Pinpoint the cell where the given text exists, returning its [x, y] midpoint coordinate. 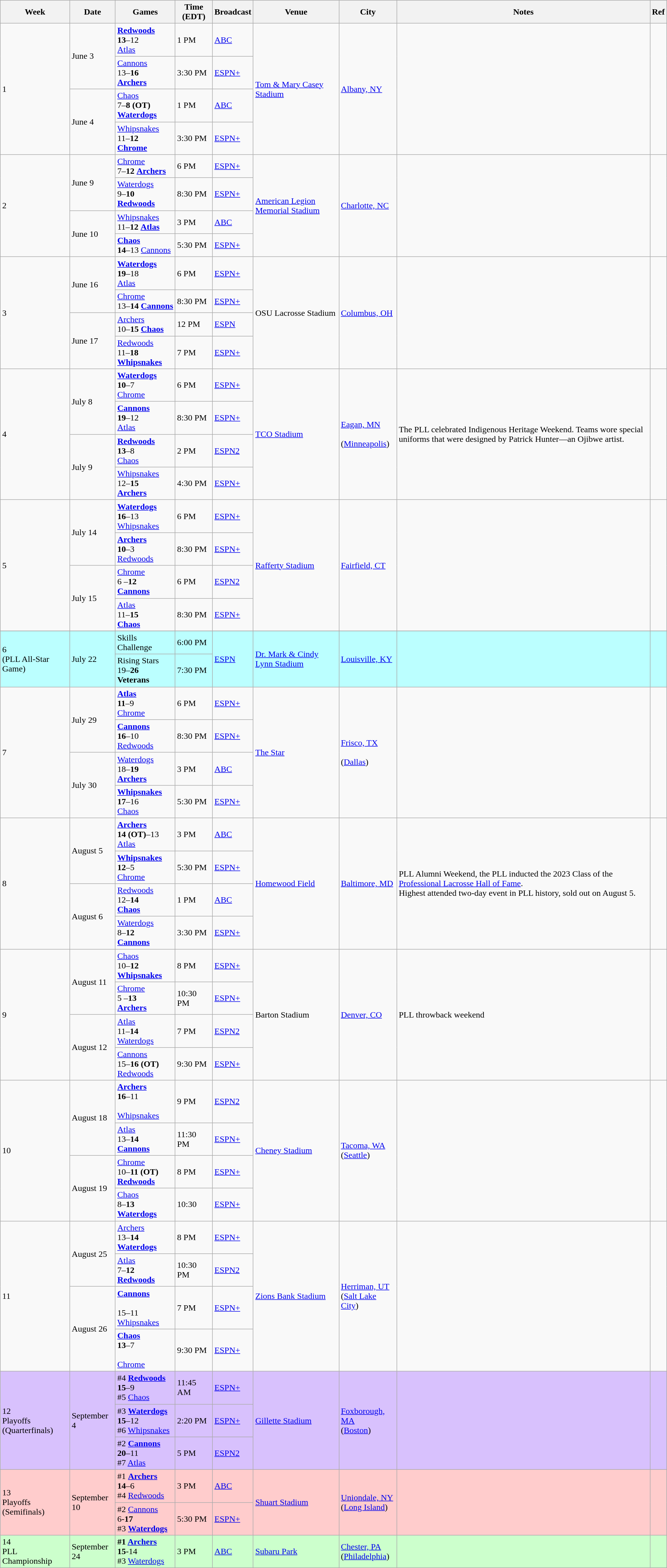
September 10 [93, 1502]
Time (EDT) [194, 12]
6(PLL All-Star Game) [35, 659]
Louisville, KY [368, 659]
#4 Redwoods15–9#5 Chaos [145, 1387]
Archers10–15 Chaos [145, 324]
June 4 [93, 122]
8 [35, 883]
5 [35, 565]
11:30 PM [194, 1139]
Cannons19–12Atlas [145, 418]
August 5 [93, 851]
Rising Stars19–26Veterans [145, 670]
10:30 [194, 1204]
Cheney Stadium [296, 1151]
TCO Stadium [296, 434]
Tom & Mary Casey Stadium [296, 89]
Atlas11–9Chrome [145, 703]
#2 Cannons6-17#3 Waterdogs [145, 1519]
Skills Challenge [145, 642]
Date [93, 12]
Ref [658, 12]
Venue [296, 12]
July 30 [93, 785]
Herriman, UT (Salt Lake City) [368, 1296]
Barton Stadium [296, 1015]
Shuart Stadium [296, 1502]
June 3 [93, 56]
July 22 [93, 659]
Whipsnakes12–5Chrome [145, 867]
June 10 [93, 234]
Waterdogs10–7Chrome [145, 385]
The Star [296, 752]
Frisco, TX(Dallas) [368, 752]
City [368, 12]
Homewood Field [296, 883]
Redwoods13–12Atlas [145, 40]
#3 Waterdogs15–12#6 Whipsnakes [145, 1421]
7:30 PM [194, 670]
Whipsnakes11–12Chrome [145, 138]
9 PM [194, 1102]
Week [35, 12]
7 [35, 752]
Chrome6 –12Cannons [145, 582]
Cannons13–16Archers [145, 73]
The PLL celebrated Indigenous Heritage Weekend. Teams wore special uniforms that were designed by Patrick Hunter—an Ojibwe artist. [523, 434]
Chaos14–13 Cannons [145, 245]
Albany, NY [368, 89]
September 24 [93, 1552]
Tacoma, WA (Seattle) [368, 1151]
American Legion Memorial Stadium [296, 206]
August 6 [93, 916]
Whipsnakes12–15Archers [145, 484]
July 14 [93, 533]
2 PM [194, 451]
Redwoods11–18 Whipsnakes [145, 352]
Uniondale, NY(Long Island) [368, 1502]
Archers16–11Whipsnakes [145, 1102]
10 [35, 1151]
Atlas11–14Waterdogs [145, 1031]
Atlas13–14Cannons [145, 1139]
Cannons16–10Redwoods [145, 736]
Columbus, OH [368, 313]
5 PM [194, 1453]
OSU Lacrosse Stadium [296, 313]
Waterdogs8–12Cannons [145, 933]
6:00 PM [194, 642]
9 [35, 1015]
July 8 [93, 402]
#1 Archers14–6#4 Redwoods [145, 1486]
Chaos 13–7Chrome [145, 1350]
Chaos10–12Whipsnakes [145, 966]
11:45 AM [194, 1387]
August 11 [93, 982]
Chrome7–12 Archers [145, 166]
Charlotte, NC [368, 206]
Baltimore, MD [368, 883]
2:20 PM [194, 1421]
Chrome5 –13Archers [145, 998]
Chrome13–14 Cannons [145, 301]
1 [35, 89]
August 12 [93, 1047]
June 9 [93, 182]
August 25 [93, 1254]
August 26 [93, 1329]
Redwoods13–8Chaos [145, 451]
Eagan, MN(Minneapolis) [368, 434]
Chrome10–11 (OT)Redwoods [145, 1172]
July 29 [93, 720]
Fairfield, CT [368, 565]
4:30 PM [194, 484]
4 [35, 434]
2 [35, 206]
July 9 [93, 467]
Atlas7–12Redwoods [145, 1270]
August 19 [93, 1188]
June 17 [93, 340]
Gillette Stadium [296, 1420]
Dr. Mark & Cindy Lynn Stadium [296, 659]
Archers10–3Redwoods [145, 549]
Zions Bank Stadium [296, 1296]
Atlas11–15Chaos [145, 615]
Rafferty Stadium [296, 565]
Subaru Park [296, 1552]
Games [145, 12]
3 [35, 313]
#1 Archers15-14#3 Waterdogs [145, 1552]
June 16 [93, 285]
Cannons 15–11Whipsnakes [145, 1307]
Whipsnakes11–12 Atlas [145, 222]
Waterdogs16–13Whipsnakes [145, 516]
Foxborough, MA(Boston) [368, 1420]
PLL throwback weekend [523, 1015]
Denver, CO [368, 1015]
Chaos7–8 (OT)Waterdogs [145, 105]
Waterdogs18–19Archers [145, 769]
Waterdogs19–18 Atlas [145, 273]
September 4 [93, 1420]
Archers13–14Waterdogs [145, 1237]
Redwoods12–14Chaos [145, 900]
Waterdogs9–10 Redwoods [145, 194]
Broadcast [233, 12]
12Playoffs (Quarterfinals) [35, 1420]
13Playoffs (Semifinals) [35, 1502]
12 PM [194, 324]
July 15 [93, 598]
Cannons15–16 (OT)Redwoods [145, 1064]
#2 Cannons20–11#7 Atlas [145, 1453]
Whipsnakes17–16Chaos [145, 801]
Chaos8–13Waterdogs [145, 1204]
11 [35, 1296]
Chester, PA (Philadelphia) [368, 1552]
Archers14 (OT)–13Atlas [145, 834]
Notes [523, 12]
August 18 [93, 1118]
14PLL Championship [35, 1552]
